Return the (X, Y) coordinate for the center point of the cell that contains the specified text.  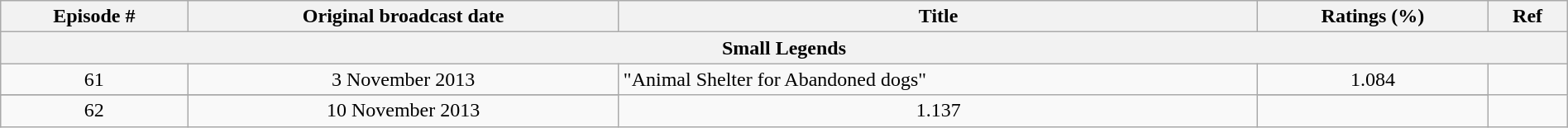
1.137 (938, 111)
"Animal Shelter for Abandoned dogs" (938, 79)
Ratings (%) (1373, 17)
61 (94, 79)
Original broadcast date (404, 17)
Title (938, 17)
Episode # (94, 17)
Ref (1527, 17)
3 November 2013 (404, 79)
1.084 (1373, 79)
Small Legends (784, 48)
10 November 2013 (404, 111)
62 (94, 111)
